Extract the [X, Y] coordinate from the center of the cell holding the provided text.  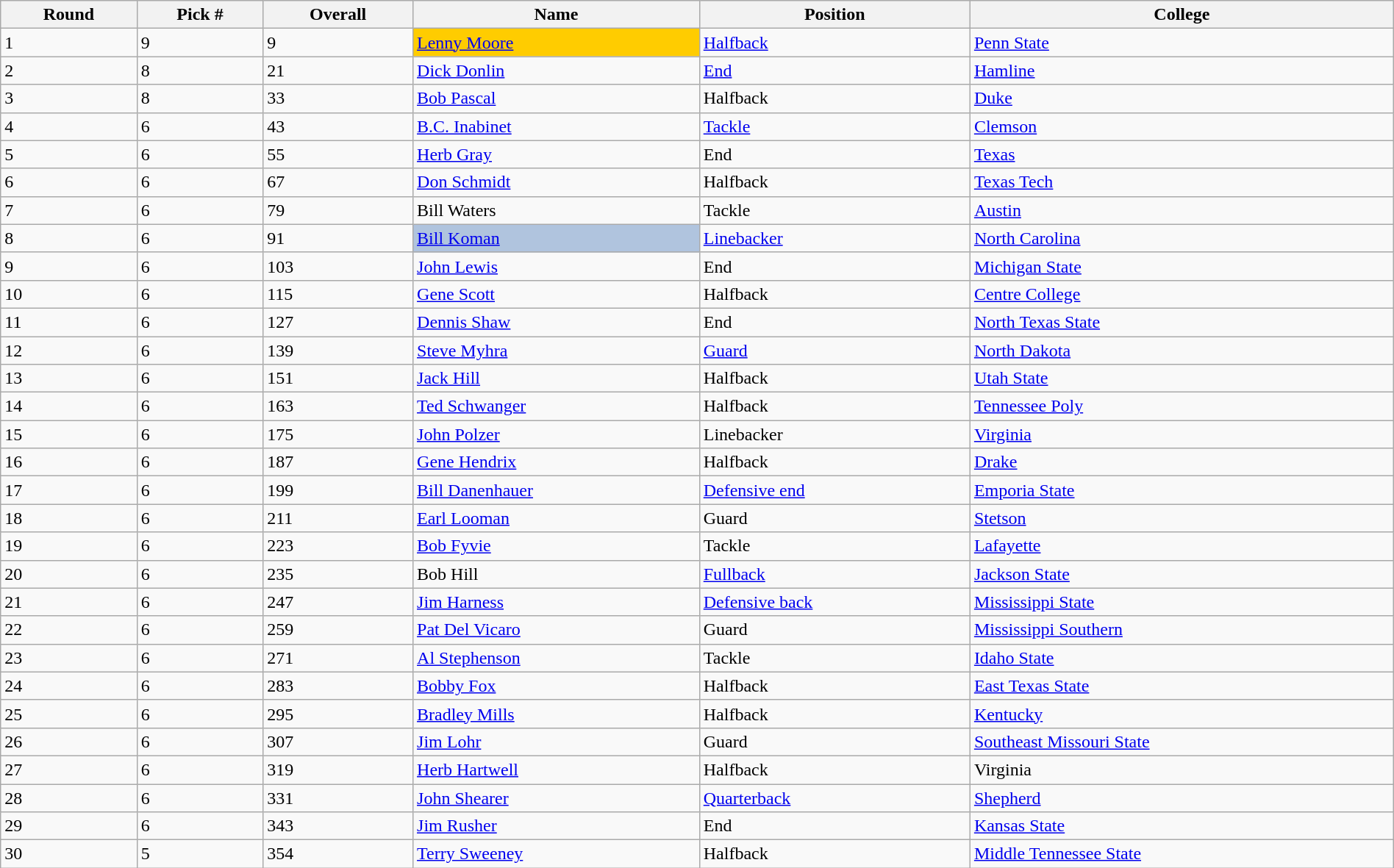
North Carolina [1182, 238]
Jim Harness [557, 602]
Round [69, 15]
2 [69, 71]
16 [69, 462]
Southeast Missouri State [1182, 742]
187 [338, 462]
Position [834, 15]
19 [69, 546]
Mississippi Southern [1182, 630]
John Lewis [557, 266]
Dick Donlin [557, 71]
307 [338, 742]
Idaho State [1182, 658]
Jack Hill [557, 379]
Defensive back [834, 602]
Texas [1182, 154]
B.C. Inabinet [557, 126]
Pick # [200, 15]
79 [338, 210]
247 [338, 602]
Bill Waters [557, 210]
Fullback [834, 574]
Don Schmidt [557, 182]
Duke [1182, 98]
30 [69, 854]
Jackson State [1182, 574]
271 [338, 658]
25 [69, 714]
North Texas State [1182, 322]
Jim Lohr [557, 742]
Quarterback [834, 797]
12 [69, 351]
Herb Hartwell [557, 770]
15 [69, 434]
Kentucky [1182, 714]
Penn State [1182, 43]
Pat Del Vicaro [557, 630]
18 [69, 518]
235 [338, 574]
223 [338, 546]
Stetson [1182, 518]
11 [69, 322]
27 [69, 770]
199 [338, 490]
295 [338, 714]
211 [338, 518]
Bob Pascal [557, 98]
67 [338, 182]
1 [69, 43]
John Shearer [557, 797]
Bradley Mills [557, 714]
43 [338, 126]
East Texas State [1182, 686]
Defensive end [834, 490]
Earl Looman [557, 518]
26 [69, 742]
319 [338, 770]
Herb Gray [557, 154]
Gene Scott [557, 294]
29 [69, 826]
259 [338, 630]
College [1182, 15]
Hamline [1182, 71]
North Dakota [1182, 351]
Bob Fyvie [557, 546]
343 [338, 826]
Tennessee Poly [1182, 406]
Name [557, 15]
Utah State [1182, 379]
Bill Koman [557, 238]
Kansas State [1182, 826]
Centre College [1182, 294]
Lenny Moore [557, 43]
Bob Hill [557, 574]
163 [338, 406]
Overall [338, 15]
Austin [1182, 210]
Michigan State [1182, 266]
Texas Tech [1182, 182]
175 [338, 434]
139 [338, 351]
Drake [1182, 462]
127 [338, 322]
John Polzer [557, 434]
3 [69, 98]
Emporia State [1182, 490]
7 [69, 210]
4 [69, 126]
Clemson [1182, 126]
151 [338, 379]
24 [69, 686]
354 [338, 854]
Ted Schwanger [557, 406]
33 [338, 98]
17 [69, 490]
Jim Rusher [557, 826]
Middle Tennessee State [1182, 854]
55 [338, 154]
Bill Danenhauer [557, 490]
20 [69, 574]
Gene Hendrix [557, 462]
331 [338, 797]
Lafayette [1182, 546]
Steve Myhra [557, 351]
13 [69, 379]
91 [338, 238]
22 [69, 630]
283 [338, 686]
Al Stephenson [557, 658]
Dennis Shaw [557, 322]
28 [69, 797]
10 [69, 294]
103 [338, 266]
115 [338, 294]
Terry Sweeney [557, 854]
14 [69, 406]
Mississippi State [1182, 602]
Shepherd [1182, 797]
23 [69, 658]
Bobby Fox [557, 686]
